Locate the cell with the specified text and output its (x, y) center coordinate. 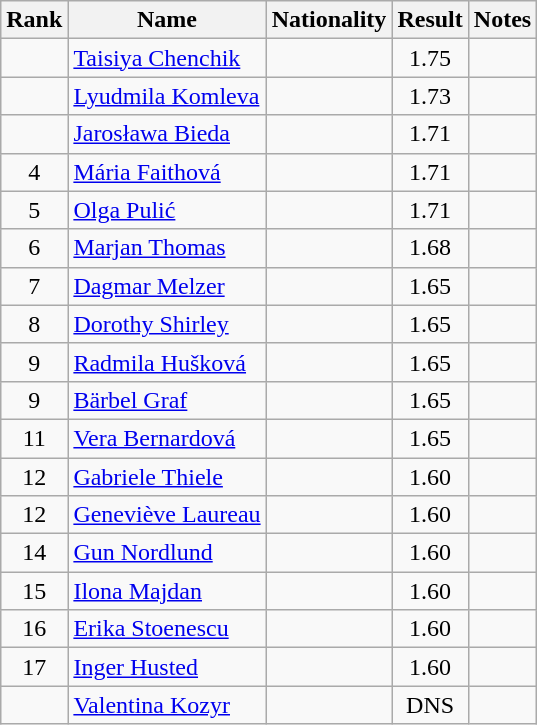
Mária Faithová (167, 172)
Bärbel Graf (167, 400)
11 (34, 438)
Erika Stoenescu (167, 629)
Valentina Kozyr (167, 705)
Result (430, 20)
1.73 (430, 96)
Dagmar Melzer (167, 286)
Gabriele Thiele (167, 477)
Jarosława Bieda (167, 134)
Geneviève Laureau (167, 515)
Marjan Thomas (167, 248)
Gun Nordlund (167, 553)
1.75 (430, 58)
DNS (430, 705)
14 (34, 553)
7 (34, 286)
Inger Husted (167, 667)
15 (34, 591)
6 (34, 248)
4 (34, 172)
Radmila Hušková (167, 362)
8 (34, 324)
Olga Pulić (167, 210)
5 (34, 210)
Ilona Majdan (167, 591)
Dorothy Shirley (167, 324)
17 (34, 667)
Nationality (329, 20)
Vera Bernardová (167, 438)
Name (167, 20)
Notes (502, 20)
Rank (34, 20)
16 (34, 629)
1.68 (430, 248)
Taisiya Chenchik (167, 58)
Lyudmila Komleva (167, 96)
